Scan for the cell matching the given text and deliver its (X, Y) coordinate at center. 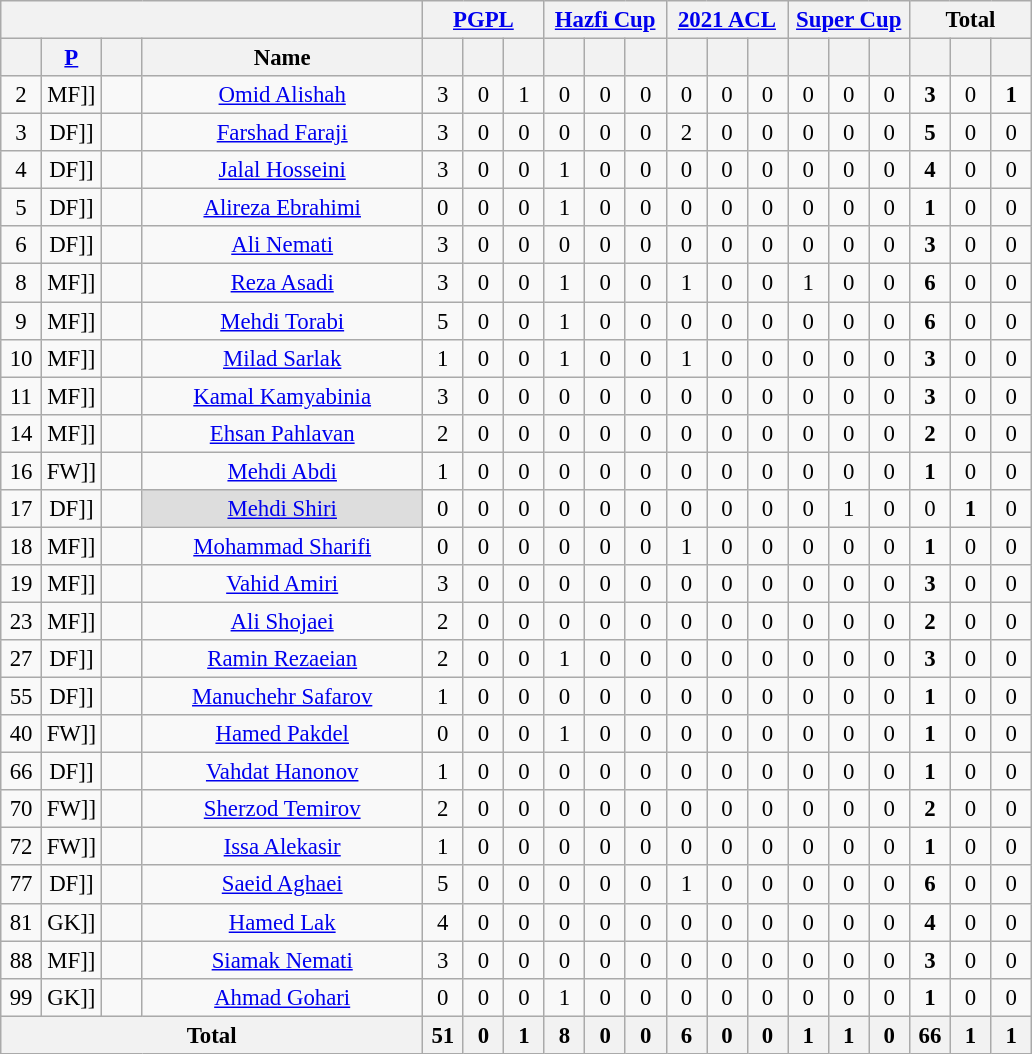
16 (22, 471)
P (71, 58)
Mehdi Shiri (282, 509)
77 (22, 885)
Kamal Kamyabinia (282, 396)
Mehdi Abdi (282, 471)
18 (22, 546)
40 (22, 734)
Hamed Pakdel (282, 734)
Jalal Hosseini (282, 170)
Mohammad Sharifi (282, 546)
Ehsan Pahlavan (282, 433)
17 (22, 509)
Ali Nemati (282, 245)
Omid Alishah (282, 95)
PGPL (483, 20)
Farshad Faraji (282, 133)
14 (22, 433)
Vahid Amiri (282, 584)
88 (22, 960)
Name (282, 58)
99 (22, 997)
51 (442, 1035)
Issa Alekasir (282, 847)
2021 ACL (727, 20)
Hazfi Cup (605, 20)
72 (22, 847)
Ali Shojaei (282, 621)
Hamed Lak (282, 922)
23 (22, 621)
Reza Asadi (282, 283)
81 (22, 922)
70 (22, 809)
27 (22, 659)
Super Cup (849, 20)
Ramin Rezaeian (282, 659)
Mehdi Torabi (282, 321)
11 (22, 396)
Alireza Ebrahimi (282, 208)
9 (22, 321)
Ahmad Gohari (282, 997)
Vahdat Hanonov (282, 772)
19 (22, 584)
Siamak Nemati (282, 960)
55 (22, 697)
Saeid Aghaei (282, 885)
Milad Sarlak (282, 358)
Sherzod Temirov (282, 809)
Manuchehr Safarov (282, 697)
10 (22, 358)
